Find where the given text appears and provide that cell's center as (x, y) coordinate. 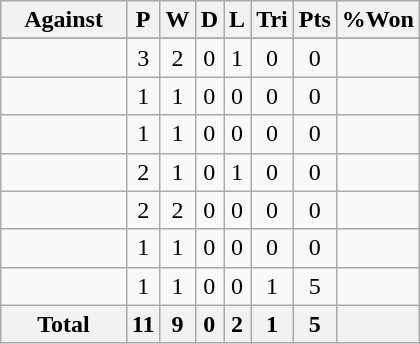
P (143, 20)
Total (64, 324)
%Won (378, 20)
11 (143, 324)
Tri (272, 20)
Against (64, 20)
W (178, 20)
L (238, 20)
D (209, 20)
9 (178, 324)
Pts (314, 20)
3 (143, 58)
